Scan for the cell matching the given text and deliver its (X, Y) coordinate at center. 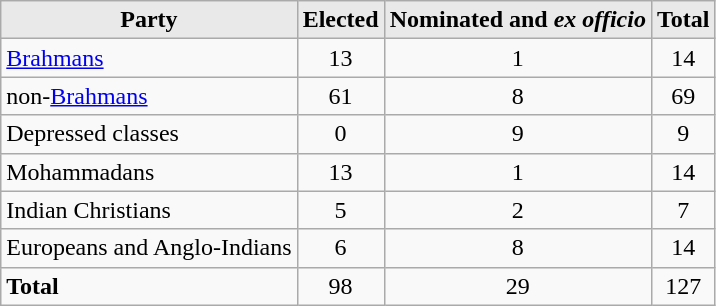
127 (683, 286)
98 (340, 286)
0 (340, 134)
Elected (340, 20)
2 (518, 210)
non-Brahmans (149, 96)
61 (340, 96)
Nominated and ex officio (518, 20)
5 (340, 210)
Brahmans (149, 58)
69 (683, 96)
Party (149, 20)
7 (683, 210)
Europeans and Anglo-Indians (149, 248)
6 (340, 248)
Mohammadans (149, 172)
Depressed classes (149, 134)
Indian Christians (149, 210)
29 (518, 286)
